Determine the (X, Y) coordinate at the center of the cell enclosing the given text.  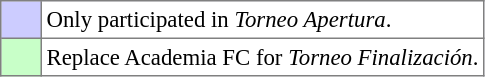
Only participated in Torneo Apertura. (262, 20)
Replace Academia FC for Torneo Finalización. (262, 57)
